Identify which cell holds the provided text, then report its (X, Y) central coordinate. 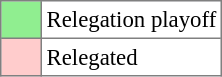
Relegated (131, 57)
Relegation playoff (131, 20)
